Extract the [X, Y] coordinate from the center of the cell holding the provided text.  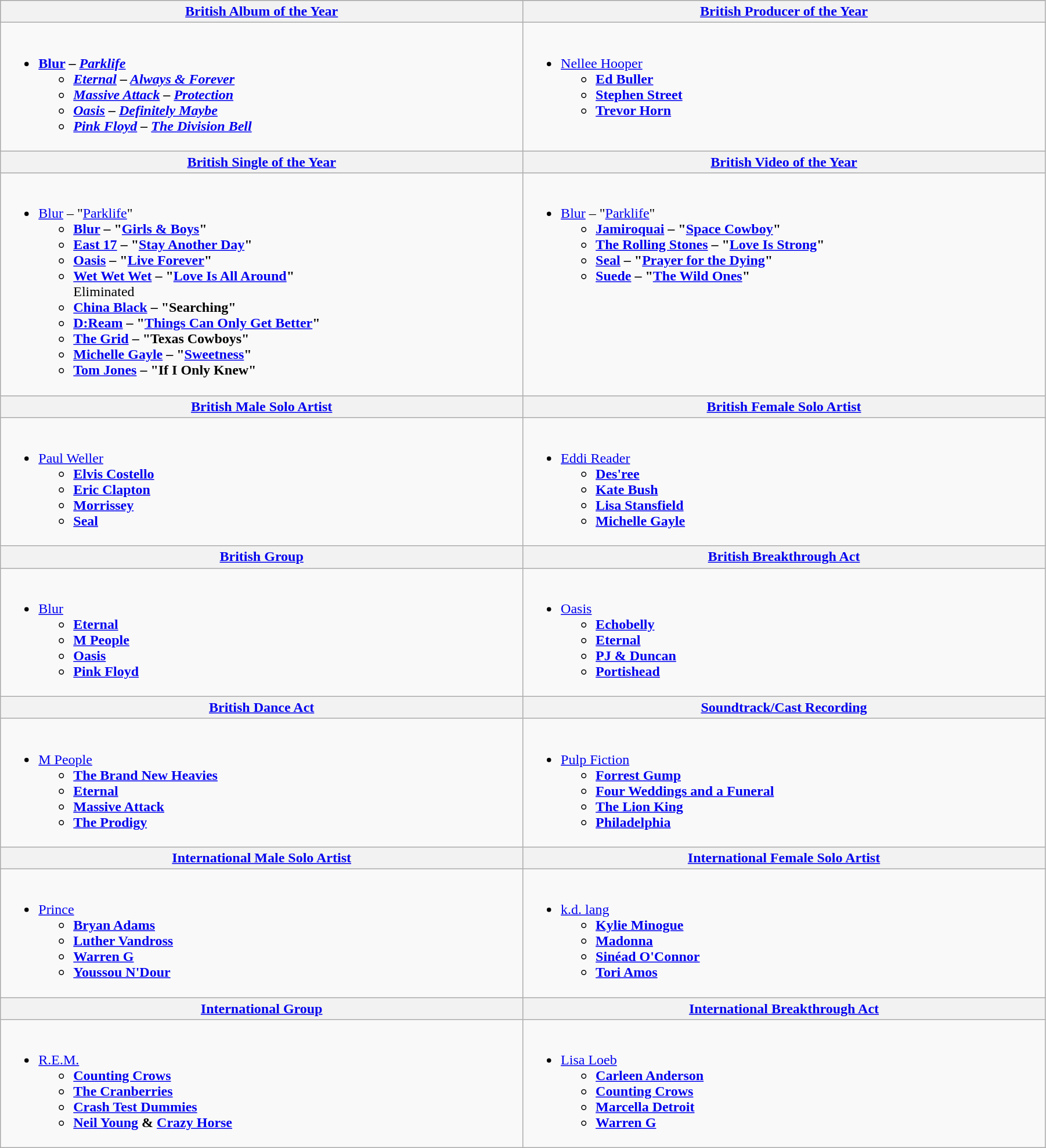
British Album of the Year [262, 12]
British Dance Act [262, 707]
k.d. langKylie MinogueMadonnaSinéad O'ConnorTori Amos [784, 933]
British Female Solo Artist [784, 406]
BlurEternalM PeopleOasisPink Floyd [262, 632]
International Female Solo Artist [784, 858]
R.E.M.Counting CrowsThe CranberriesCrash Test DummiesNeil Young & Crazy Horse [262, 1084]
British Single of the Year [262, 162]
Blur – "Parklife"Jamiroquai – "Space Cowboy"The Rolling Stones – "Love Is Strong"Seal – "Prayer for the Dying"Suede – "The Wild Ones" [784, 285]
British Producer of the Year [784, 12]
British Group [262, 557]
Nellee HooperEd BullerStephen StreetTrevor Horn [784, 87]
Paul WellerElvis CostelloEric ClaptonMorrisseySeal [262, 482]
International Breakthrough Act [784, 1009]
Soundtrack/Cast Recording [784, 707]
International Male Solo Artist [262, 858]
British Video of the Year [784, 162]
Lisa LoebCarleen AndersonCounting CrowsMarcella DetroitWarren G [784, 1084]
British Breakthrough Act [784, 557]
Eddi ReaderDes'reeKate BushLisa StansfieldMichelle Gayle [784, 482]
OasisEchobellyEternalPJ & DuncanPortishead [784, 632]
Pulp FictionForrest GumpFour Weddings and a FuneralThe Lion KingPhiladelphia [784, 783]
British Male Solo Artist [262, 406]
Blur – ParklifeEternal – Always & ForeverMassive Attack – ProtectionOasis – Definitely MaybePink Floyd – The Division Bell [262, 87]
PrinceBryan AdamsLuther VandrossWarren GYoussou N'Dour [262, 933]
International Group [262, 1009]
M PeopleThe Brand New HeaviesEternalMassive AttackThe Prodigy [262, 783]
